Locate the cell with the specified text and output its (X, Y) center coordinate. 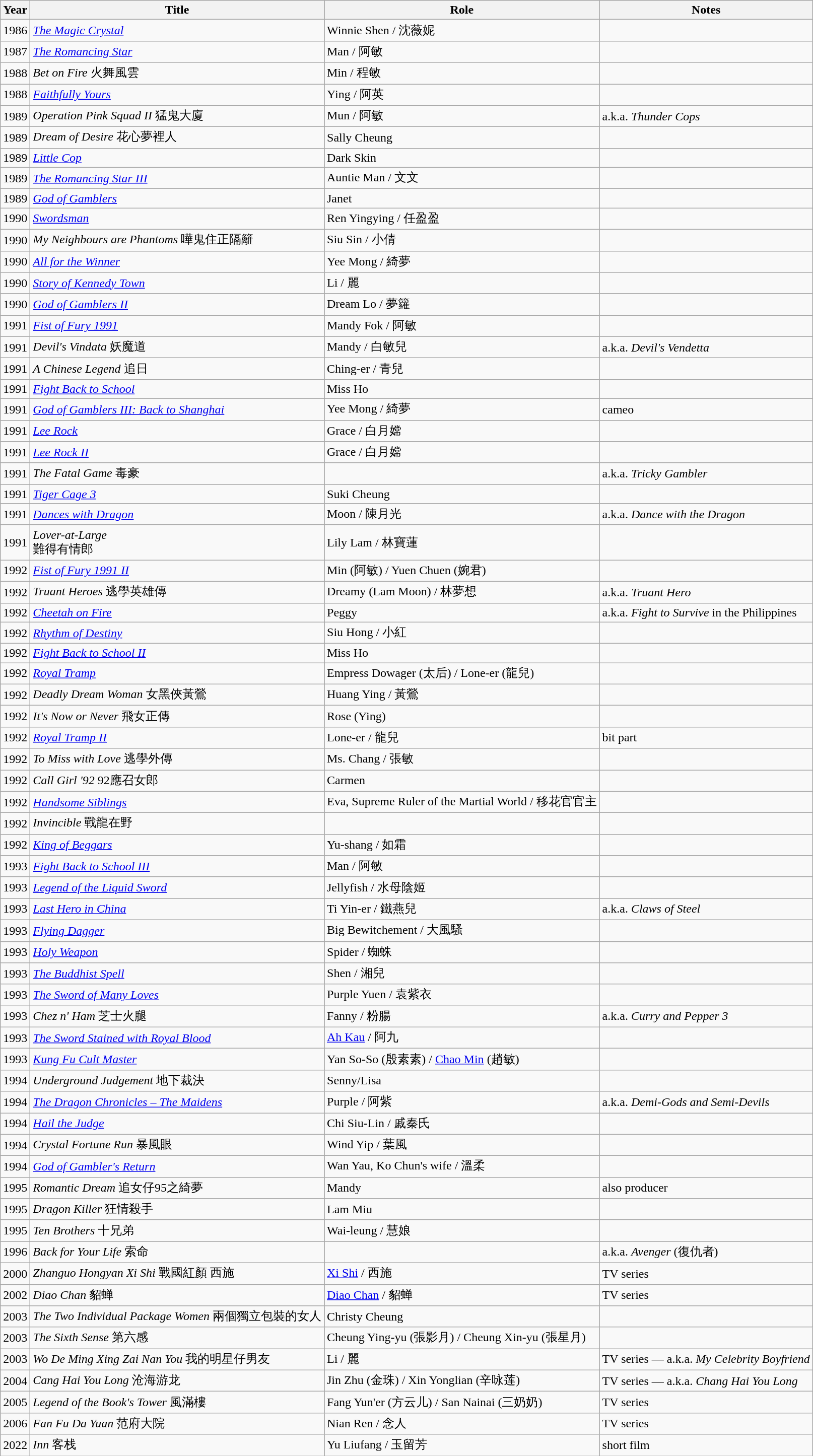
Story of Kennedy Town (177, 283)
The Sixth Sense 第六感 (177, 1338)
a.k.a. Devil's Vendetta (706, 348)
Ti Yin-er / 鐵燕兒 (462, 910)
A Chinese Legend 追日 (177, 369)
Inn 客栈 (177, 1445)
Winnie Shen / 沈薇妮 (462, 30)
Faithfully Yours (177, 95)
Notes (706, 10)
TV series — a.k.a. Chang Hai You Long (706, 1381)
2005 (15, 1402)
The Fatal Game 毒豪 (177, 473)
Cang Hai You Long 沧海游龙 (177, 1381)
Truant Heroes 逃學英雄傳 (177, 592)
The Romancing Star III (177, 178)
Huang Ying / 黃鶯 (462, 695)
Nian Ren / 念人 (462, 1423)
Operation Pink Squad II 猛鬼大廈 (177, 116)
Yu Liufang / 玉留芳 (462, 1445)
Dreamy (Lam Moon) / 林夢想 (462, 592)
Fight Back to School II (177, 653)
Fight Back to School (177, 389)
a.k.a. Curry and Pepper 3 (706, 1016)
Spider / 蜘蛛 (462, 952)
Min / 程敏 (462, 74)
1986 (15, 30)
Ying / 阿英 (462, 95)
bit part (706, 737)
Senny/Lisa (462, 1081)
also producer (706, 1188)
Underground Judgement 地下裁決 (177, 1081)
The Romancing Star (177, 51)
The Magic Crystal (177, 30)
Back for Your Life 索命 (177, 1252)
Eva, Supreme Ruler of the Martial World / 移花官官主 (462, 802)
a.k.a. Truant Hero (706, 592)
Wai-leung / 慧娘 (462, 1231)
Ms. Chang / 張敏 (462, 759)
Wan Yau, Ko Chun's wife / 溫柔 (462, 1166)
Royal Tramp II (177, 737)
The Two Individual Package Women 兩個獨立包裝的女人 (177, 1316)
Rose (Ying) (462, 716)
2002 (15, 1295)
Role (462, 10)
Legend of the Book's Tower 風滿樓 (177, 1402)
Empress Dowager (太后) / Lone-er (龍兒) (462, 674)
God of Gamblers II (177, 304)
All for the Winner (177, 262)
Fist of Fury 1991 (177, 326)
Min (阿敏) / Yuen Chuen (婉君) (462, 571)
Sally Cheung (462, 138)
Mandy (462, 1188)
Lover-at-Large 難得有情郎 (177, 542)
Legend of the Liquid Sword (177, 887)
Christy Cheung (462, 1316)
Jellyfish / 水母陰姬 (462, 887)
1996 (15, 1252)
2000 (15, 1273)
Zhanguo Hongyan Xi Shi 戰國紅顏 西施 (177, 1273)
Ren Yingying / 任盈盈 (462, 219)
Jin Zhu (金珠) / Xin Yonglian (辛咏莲) (462, 1381)
Bet on Fire 火舞風雲 (177, 74)
Crystal Fortune Run 暴風眼 (177, 1145)
Cheung Ying-yu (張影月) / Cheung Xin-yu (張星月) (462, 1338)
TV series — a.k.a. My Celebrity Boyfriend (706, 1360)
cameo (706, 409)
Dances with Dragon (177, 515)
Mun / 阿敏 (462, 116)
To Miss with Love 逃學外傳 (177, 759)
Holy Weapon (177, 952)
Carmen (462, 781)
Dream Lo / 夢籮 (462, 304)
Dragon Killer 狂情殺手 (177, 1210)
Swordsman (177, 219)
Last Hero in China (177, 910)
Wind Yip / 葉風 (462, 1145)
Fan Fu Da Yuan 范府大院 (177, 1423)
1987 (15, 51)
Rhythm of Destiny (177, 633)
Fang Yun'er (方云儿) / San Nainai (三奶奶) (462, 1402)
King of Beggars (177, 845)
Peggy (462, 612)
Deadly Dream Woman 女黑俠黃鶯 (177, 695)
Xi Shi / 西施 (462, 1273)
Mandy Fok / 阿敏 (462, 326)
The Buddhist Spell (177, 974)
Chez n' Ham 芝士火腿 (177, 1016)
Flying Dagger (177, 931)
Handsome Siblings (177, 802)
Yu-shang / 如霜 (462, 845)
Big Bewitchement / 大風騷 (462, 931)
Lee Rock II (177, 452)
Cheetah on Fire (177, 612)
Ah Kau / 阿九 (462, 1037)
Romantic Dream 追女仔95之綺夢 (177, 1188)
Diao Chan 貂蝉 (177, 1295)
God of Gambler's Return (177, 1166)
Purple Yuen / 袁紫衣 (462, 995)
Yan So-So (殷素素) / Chao Min (趙敏) (462, 1060)
Auntie Man / 文文 (462, 178)
Ten Brothers 十兄弟 (177, 1231)
The Dragon Chronicles – The Maidens (177, 1102)
Purple / 阿紫 (462, 1102)
Lam Miu (462, 1210)
Invincible 戰龍在野 (177, 824)
Kung Fu Cult Master (177, 1060)
a.k.a. Claws of Steel (706, 910)
short film (706, 1445)
Ching-er / 青兒 (462, 369)
Chi Siu-Lin / 戚秦氏 (462, 1124)
The Sword of Many Loves (177, 995)
It's Now or Never 飛女正傳 (177, 716)
Fight Back to School III (177, 866)
The Sword Stained with Royal Blood (177, 1037)
Mandy / 白敏兒 (462, 348)
Year (15, 10)
a.k.a. Dance with the Dragon (706, 515)
2006 (15, 1423)
Hail the Judge (177, 1124)
a.k.a. Thunder Cops (706, 116)
Wo De Ming Xing Zai Nan You 我的明星仔男友 (177, 1360)
Royal Tramp (177, 674)
a.k.a. Demi-Gods and Semi-Devils (706, 1102)
Lily Lam / 林寶蓮 (462, 542)
Title (177, 10)
Dark Skin (462, 158)
My Neighbours are Phantoms 嘩鬼住正隔籬 (177, 240)
Janet (462, 198)
2004 (15, 1381)
Siu Hong / 小紅 (462, 633)
Shen / 湘兒 (462, 974)
Tiger Cage 3 (177, 494)
God of Gamblers III: Back to Shanghai (177, 409)
Suki Cheung (462, 494)
Diao Chan / 貂蝉 (462, 1295)
Dream of Desire 花心夢裡人 (177, 138)
Call Girl '92 92應召女郎 (177, 781)
a.k.a. Tricky Gambler (706, 473)
Lone-er / 龍兒 (462, 737)
2022 (15, 1445)
God of Gamblers (177, 198)
Lee Rock (177, 431)
a.k.a. Fight to Survive in the Philippines (706, 612)
Fanny / 粉腸 (462, 1016)
Siu Sin / 小倩 (462, 240)
a.k.a. Avenger (復仇者) (706, 1252)
Fist of Fury 1991 II (177, 571)
Little Cop (177, 158)
Devil's Vindata 妖魔道 (177, 348)
Moon / 陳月光 (462, 515)
